Provide the [x, y] coordinate of the cell's center where the given text is located.  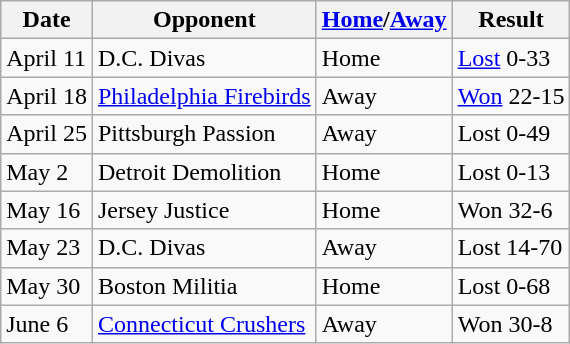
Won 22-15 [511, 96]
April 25 [47, 134]
Won 30-8 [511, 324]
Connecticut Crushers [204, 324]
May 2 [47, 172]
Lost 0-33 [511, 58]
Philadelphia Firebirds [204, 96]
Jersey Justice [204, 210]
June 6 [47, 324]
Result [511, 20]
Lost 14-70 [511, 248]
Lost 0-49 [511, 134]
Lost 0-68 [511, 286]
Won 32-6 [511, 210]
May 23 [47, 248]
Date [47, 20]
Home/Away [384, 20]
May 30 [47, 286]
Lost 0-13 [511, 172]
Detroit Demolition [204, 172]
April 18 [47, 96]
Pittsburgh Passion [204, 134]
April 11 [47, 58]
Opponent [204, 20]
Boston Militia [204, 286]
May 16 [47, 210]
